Extract the (X, Y) coordinate from the center of the cell holding the provided text.  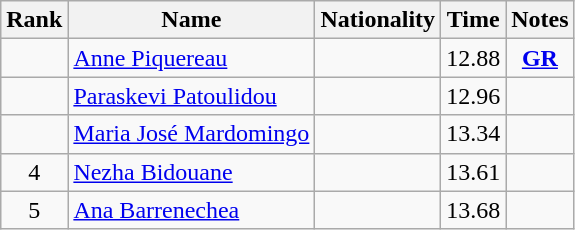
4 (34, 172)
Paraskevi Patoulidou (192, 96)
Rank (34, 20)
12.88 (474, 58)
Nezha Bidouane (192, 172)
5 (34, 210)
Notes (540, 20)
13.68 (474, 210)
Nationality (378, 20)
GR (540, 58)
13.61 (474, 172)
Name (192, 20)
Ana Barrenechea (192, 210)
Anne Piquereau (192, 58)
12.96 (474, 96)
13.34 (474, 134)
Time (474, 20)
Maria José Mardomingo (192, 134)
